Identify which cell holds the provided text, then report its (X, Y) central coordinate. 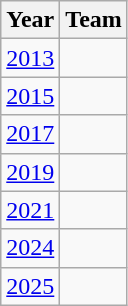
2013 (30, 58)
Team (94, 20)
2015 (30, 96)
Year (30, 20)
2024 (30, 248)
2019 (30, 172)
2025 (30, 286)
2021 (30, 210)
2017 (30, 134)
